Provide the [x, y] coordinate of the cell's center where the given text is located.  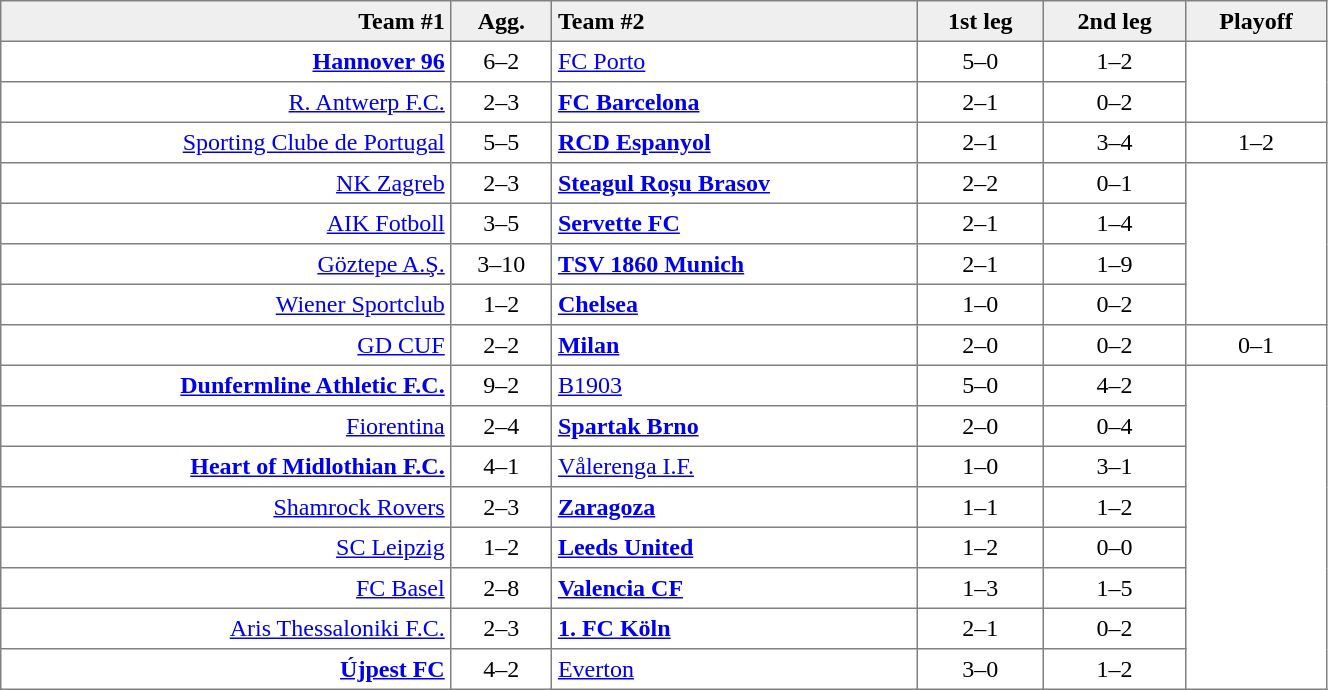
Göztepe A.Ş. [226, 264]
0–0 [1115, 547]
GD CUF [226, 345]
AIK Fotboll [226, 223]
1. FC Köln [734, 628]
1–5 [1115, 588]
RCD Espanyol [734, 142]
R. Antwerp F.C. [226, 102]
Heart of Midlothian F.C. [226, 466]
1–9 [1115, 264]
Servette FC [734, 223]
3–4 [1115, 142]
1–1 [980, 507]
Valencia CF [734, 588]
FC Basel [226, 588]
1–3 [980, 588]
Steagul Roșu Brasov [734, 183]
TSV 1860 Munich [734, 264]
1–4 [1115, 223]
Spartak Brno [734, 426]
1st leg [980, 21]
Újpest FC [226, 669]
Dunfermline Athletic F.C. [226, 385]
Playoff [1256, 21]
Everton [734, 669]
Agg. [501, 21]
Vålerenga I.F. [734, 466]
3–0 [980, 669]
2–4 [501, 426]
3–10 [501, 264]
SC Leipzig [226, 547]
FC Porto [734, 61]
3–1 [1115, 466]
0–4 [1115, 426]
Zaragoza [734, 507]
Wiener Sportclub [226, 304]
Shamrock Rovers [226, 507]
B1903 [734, 385]
3–5 [501, 223]
Hannover 96 [226, 61]
Sporting Clube de Portugal [226, 142]
FC Barcelona [734, 102]
5–5 [501, 142]
Milan [734, 345]
Team #2 [734, 21]
Fiorentina [226, 426]
Team #1 [226, 21]
2–8 [501, 588]
Aris Thessaloniki F.C. [226, 628]
9–2 [501, 385]
Leeds United [734, 547]
NK Zagreb [226, 183]
4–1 [501, 466]
Chelsea [734, 304]
6–2 [501, 61]
2nd leg [1115, 21]
